For the text-containing cell, return its midpoint in [x, y] coordinate format. 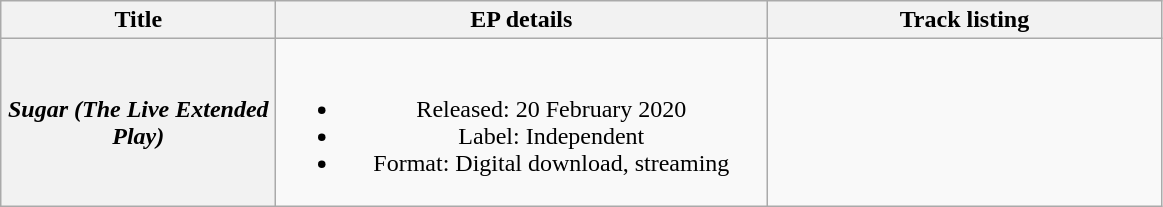
EP details [522, 20]
Track listing [964, 20]
Title [138, 20]
Sugar (The Live Extended Play) [138, 122]
Released: 20 February 2020Label: IndependentFormat: Digital download, streaming [522, 122]
